For the text-containing cell, return its midpoint in (X, Y) coordinate format. 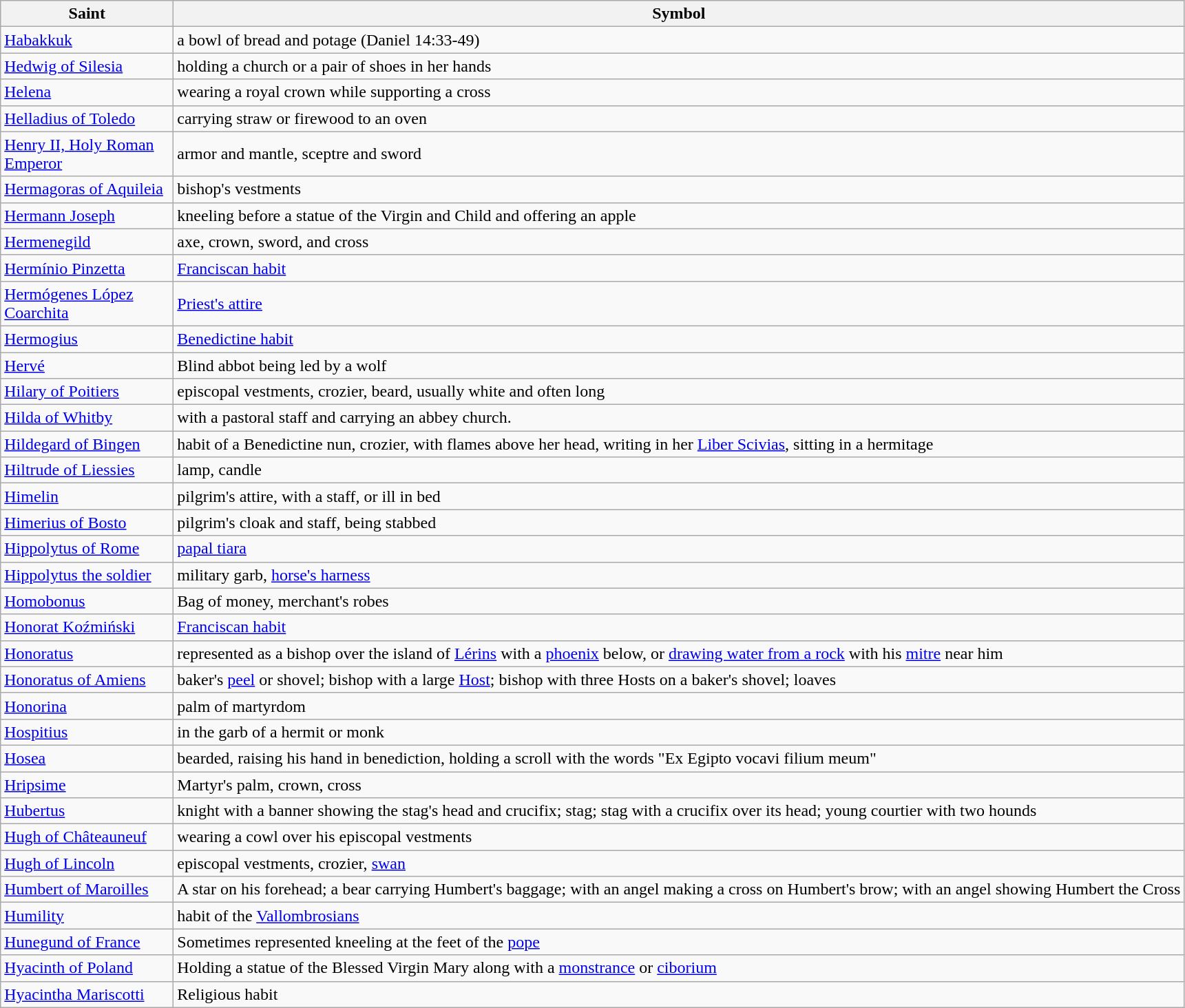
Hugh of Châteauneuf (87, 837)
Helena (87, 92)
Hyacintha Mariscotti (87, 994)
Hyacinth of Poland (87, 968)
Humility (87, 916)
Hermagoras of Aquileia (87, 189)
represented as a bishop over the island of Lérins with a phoenix below, or drawing water from a rock with his mitre near him (679, 653)
Honorat Koźmiński (87, 627)
Hermenegild (87, 242)
Henry II, Holy Roman Emperor (87, 154)
palm of martyrdom (679, 706)
Symbol (679, 14)
Hubertus (87, 811)
episcopal vestments, crozier, swan (679, 863)
Religious habit (679, 994)
Helladius of Toledo (87, 118)
Himelin (87, 496)
Hermínio Pinzetta (87, 268)
Homobonus (87, 601)
bearded, raising his hand in benediction, holding a scroll with the words "Ex Egipto vocavi filium meum" (679, 758)
Hugh of Lincoln (87, 863)
Blind abbot being led by a wolf (679, 366)
axe, crown, sword, and cross (679, 242)
bishop's vestments (679, 189)
Humbert of Maroilles (87, 890)
Hripsime (87, 784)
Holding a statue of the Blessed Virgin Mary along with a monstrance or ciborium (679, 968)
kneeling before a statue of the Virgin and Child and offering an apple (679, 216)
Sometimes represented kneeling at the feet of the pope (679, 942)
Hiltrude of Liessies (87, 470)
A star on his forehead; a bear carrying Humbert's baggage; with an angel making a cross on Humbert's brow; with an angel showing Humbert the Cross (679, 890)
lamp, candle (679, 470)
Hunegund of France (87, 942)
Benedictine habit (679, 339)
Martyr's palm, crown, cross (679, 784)
knight with a banner showing the stag's head and crucifix; stag; stag with a crucifix over its head; young courtier with two hounds (679, 811)
Honoratus (87, 653)
holding a church or a pair of shoes in her hands (679, 66)
Hildegard of Bingen (87, 444)
baker's peel or shovel; bishop with a large Host; bishop with three Hosts on a baker's shovel; loaves (679, 680)
Hedwig of Silesia (87, 66)
Saint (87, 14)
papal tiara (679, 549)
Hermogius (87, 339)
habit of the Vallombrosians (679, 916)
pilgrim's cloak and staff, being stabbed (679, 523)
pilgrim's attire, with a staff, or ill in bed (679, 496)
Habakkuk (87, 40)
Hilary of Poitiers (87, 392)
Hippolytus the soldier (87, 575)
Bag of money, merchant's robes (679, 601)
Himerius of Bosto (87, 523)
wearing a cowl over his episcopal vestments (679, 837)
Hermógenes López Coarchita (87, 303)
in the garb of a hermit or monk (679, 732)
Hilda of Whitby (87, 418)
wearing a royal crown while supporting a cross (679, 92)
with a pastoral staff and carrying an abbey church. (679, 418)
Priest's attire (679, 303)
Hosea (87, 758)
a bowl of bread and potage (Daniel 14:33-49) (679, 40)
carrying straw or firewood to an oven (679, 118)
Hermann Joseph (87, 216)
Hervé (87, 366)
Honorina (87, 706)
habit of a Benedictine nun, crozier, with flames above her head, writing in her Liber Scivias, sitting in a hermitage (679, 444)
episcopal vestments, crozier, beard, usually white and often long (679, 392)
military garb, horse's harness (679, 575)
Hippolytus of Rome (87, 549)
Honoratus of Amiens (87, 680)
armor and mantle, sceptre and sword (679, 154)
Hospitius (87, 732)
